Find where the given text appears and provide that cell's center as [X, Y] coordinate. 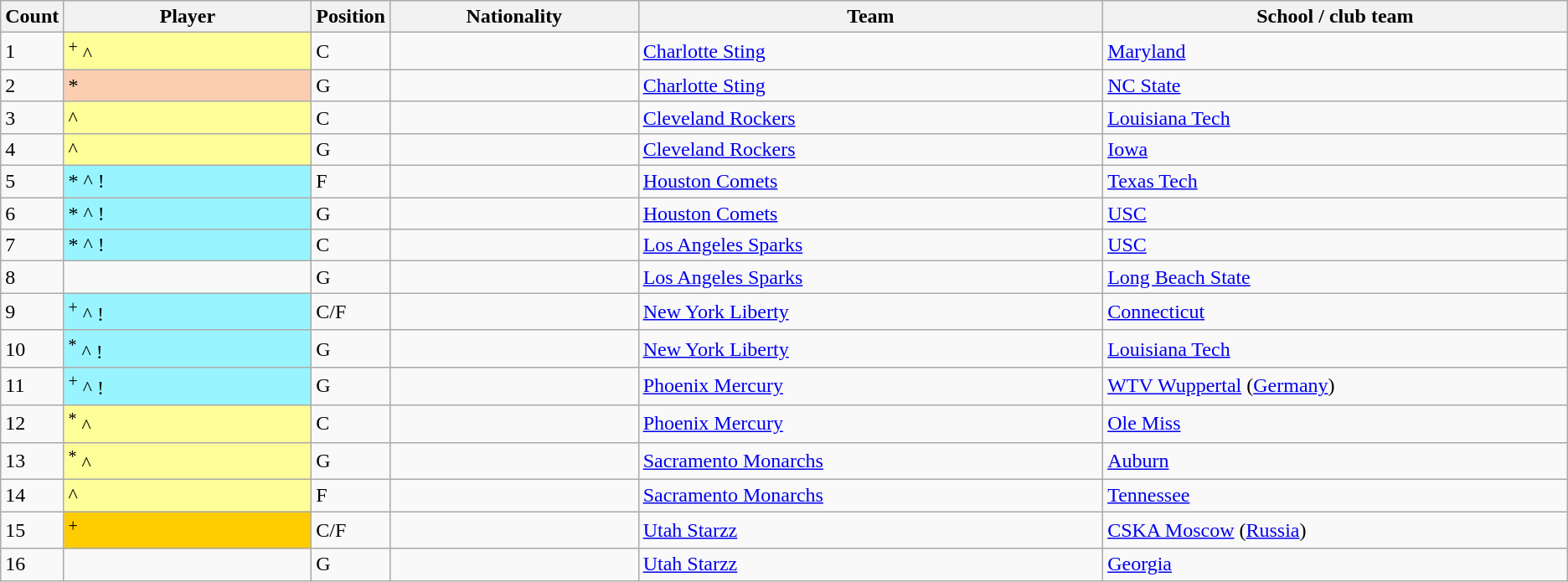
11 [32, 387]
7 [32, 245]
13 [32, 461]
* [188, 85]
Nationality [514, 17]
Georgia [1335, 564]
Texas Tech [1335, 182]
14 [32, 496]
+ ^ [188, 52]
+ [188, 531]
Count [32, 17]
15 [32, 531]
NC State [1335, 85]
1 [32, 52]
10 [32, 348]
4 [32, 149]
Player [188, 17]
Connecticut [1335, 312]
Auburn [1335, 461]
5 [32, 182]
2 [32, 85]
3 [32, 117]
9 [32, 312]
12 [32, 424]
16 [32, 564]
CSKA Moscow (Russia) [1335, 531]
6 [32, 214]
WTV Wuppertal (Germany) [1335, 387]
Long Beach State [1335, 277]
Tennessee [1335, 496]
Maryland [1335, 52]
Ole Miss [1335, 424]
School / club team [1335, 17]
Iowa [1335, 149]
8 [32, 277]
Position [351, 17]
Team [871, 17]
